Scan for the cell matching the given text and deliver its (X, Y) coordinate at center. 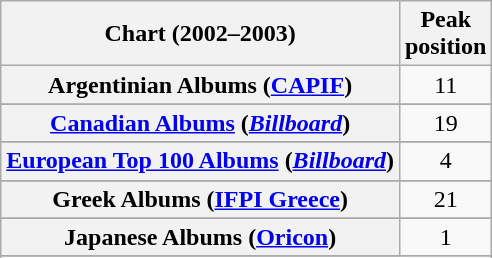
19 (445, 123)
Greek Albums (IFPI Greece) (200, 199)
Canadian Albums (Billboard) (200, 123)
European Top 100 Albums (Billboard) (200, 161)
1 (445, 237)
Chart (2002–2003) (200, 34)
Japanese Albums (Oricon) (200, 237)
4 (445, 161)
Peakposition (445, 34)
11 (445, 85)
Argentinian Albums (CAPIF) (200, 85)
21 (445, 199)
